Pinpoint the cell where the given text exists, returning its (x, y) midpoint coordinate. 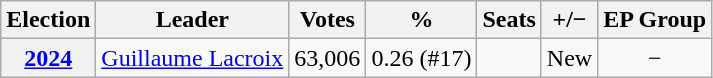
New (569, 58)
63,006 (328, 58)
Votes (328, 20)
% (422, 20)
2024 (48, 58)
Election (48, 20)
0.26 (#17) (422, 58)
− (655, 58)
Seats (509, 20)
Leader (192, 20)
EP Group (655, 20)
Guillaume Lacroix (192, 58)
+/− (569, 20)
